Return (X, Y) of the center of cell containing provided text 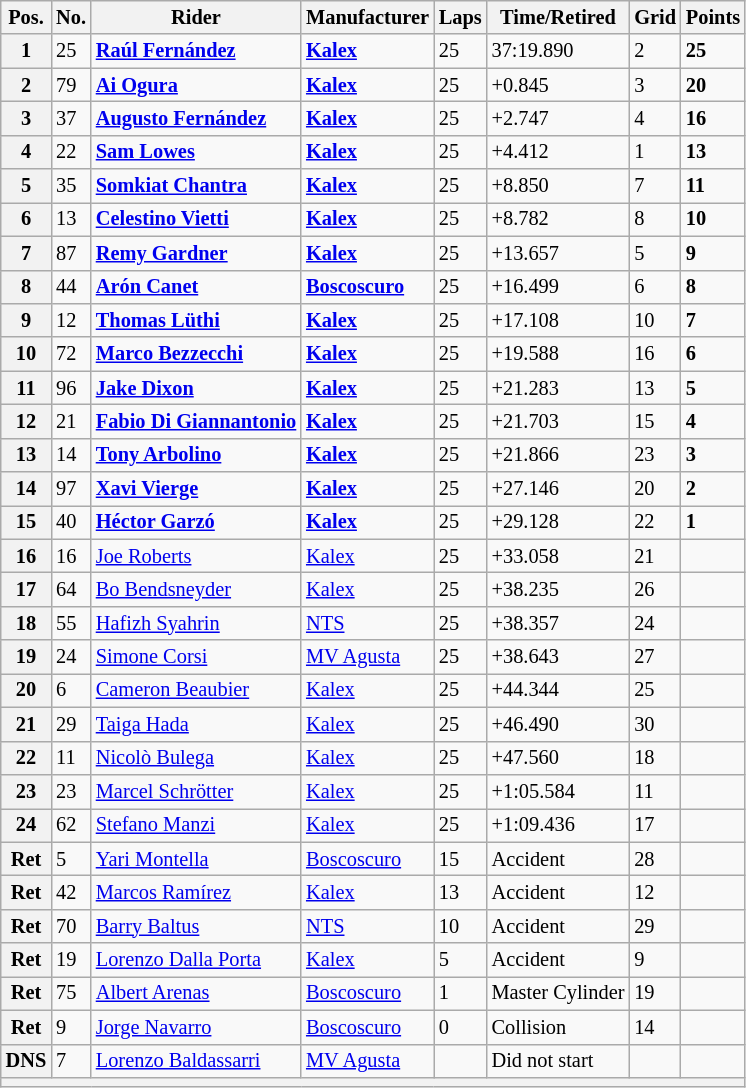
Grid (655, 17)
Bo Bendsneyder (196, 589)
+16.499 (558, 287)
Nicolò Bulega (196, 758)
44 (71, 287)
+1:09.436 (558, 825)
+2.747 (558, 118)
Time/Retired (558, 17)
Taiga Hada (196, 724)
Yari Montella (196, 859)
Simone Corsi (196, 657)
Héctor Garzó (196, 522)
Arón Canet (196, 287)
72 (71, 354)
Rider (196, 17)
+21.703 (558, 421)
97 (71, 489)
Barry Baltus (196, 926)
+21.866 (558, 455)
30 (655, 724)
Albert Arenas (196, 993)
64 (71, 589)
Lorenzo Baldassarri (196, 1061)
Master Cylinder (558, 993)
+0.845 (558, 85)
+17.108 (558, 320)
+19.588 (558, 354)
0 (460, 1027)
No. (71, 17)
Ai Ogura (196, 85)
62 (71, 825)
26 (655, 589)
+27.146 (558, 489)
Jake Dixon (196, 388)
+8.782 (558, 219)
Marcos Ramírez (196, 892)
+1:05.584 (558, 791)
+29.128 (558, 522)
Fabio Di Giannantonio (196, 421)
+38.235 (558, 589)
Raúl Fernández (196, 51)
Manufacturer (368, 17)
28 (655, 859)
Pos. (26, 17)
Lorenzo Dalla Porta (196, 960)
+44.344 (558, 690)
70 (71, 926)
Remy Gardner (196, 253)
Did not start (558, 1061)
Xavi Vierge (196, 489)
Hafizh Syahrin (196, 623)
+33.058 (558, 556)
Sam Lowes (196, 152)
Celestino Vietti (196, 219)
+38.643 (558, 657)
Laps (460, 17)
79 (71, 85)
87 (71, 253)
27 (655, 657)
+21.283 (558, 388)
37 (71, 118)
Cameron Beaubier (196, 690)
55 (71, 623)
Marcel Schrötter (196, 791)
Augusto Fernández (196, 118)
Tony Arbolino (196, 455)
Joe Roberts (196, 556)
Collision (558, 1027)
DNS (26, 1061)
+13.657 (558, 253)
Marco Bezzecchi (196, 354)
37:19.890 (558, 51)
+8.850 (558, 186)
Points (713, 17)
Somkiat Chantra (196, 186)
+4.412 (558, 152)
Stefano Manzi (196, 825)
+47.560 (558, 758)
Jorge Navarro (196, 1027)
Thomas Lüthi (196, 320)
40 (71, 522)
42 (71, 892)
96 (71, 388)
+46.490 (558, 724)
75 (71, 993)
35 (71, 186)
+38.357 (558, 623)
